Return [X, Y] of the center of cell containing provided text 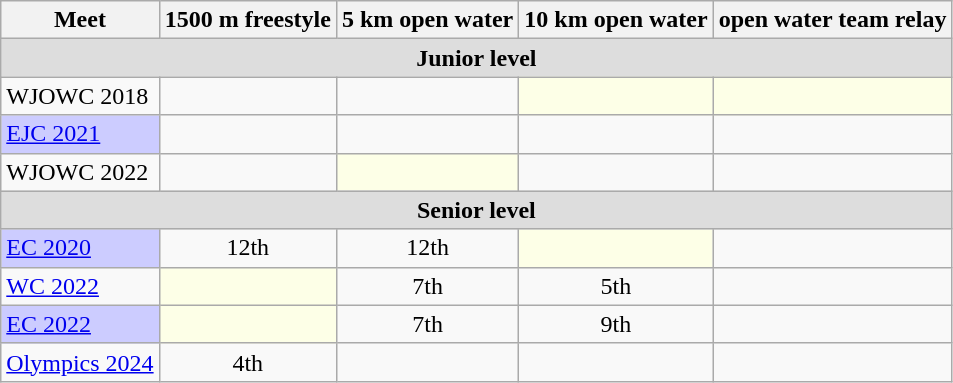
EC 2020 [80, 248]
10 km open water [616, 20]
9th [616, 324]
Senior level [476, 210]
open water team relay [832, 20]
Meet [80, 20]
EC 2022 [80, 324]
5 km open water [427, 20]
5th [616, 286]
WJOWC 2022 [80, 172]
Junior level [476, 58]
WJOWC 2018 [80, 96]
Olympics 2024 [80, 362]
4th [248, 362]
1500 m freestyle [248, 20]
WC 2022 [80, 286]
EJC 2021 [80, 134]
